From the cell containing the given text, extract its center point as (x, y) coordinate. 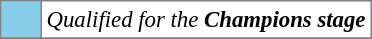
Qualified for the Champions stage (206, 20)
